Find where the given text appears and provide that cell's center as (x, y) coordinate. 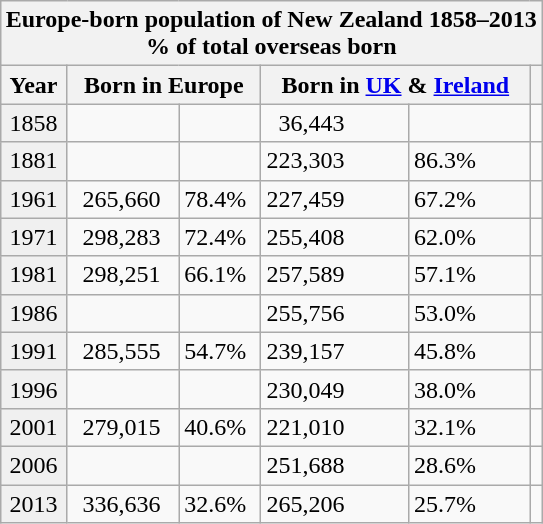
279,015 (123, 427)
298,283 (123, 237)
38.0% (470, 389)
53.0% (470, 313)
40.6% (220, 427)
230,049 (335, 389)
Europe-born population of New Zealand 1858–2013% of total overseas born (271, 34)
2013 (34, 503)
66.1% (220, 275)
223,303 (335, 161)
298,251 (123, 275)
1961 (34, 199)
Born in Europe (164, 85)
255,408 (335, 237)
1986 (34, 313)
1971 (34, 237)
86.3% (470, 161)
45.8% (470, 351)
32.6% (220, 503)
32.1% (470, 427)
72.4% (220, 237)
78.4% (220, 199)
336,636 (123, 503)
239,157 (335, 351)
1881 (34, 161)
25.7% (470, 503)
1981 (34, 275)
1996 (34, 389)
285,555 (123, 351)
Born in UK & Ireland (396, 85)
251,688 (335, 465)
227,459 (335, 199)
2001 (34, 427)
28.6% (470, 465)
62.0% (470, 237)
54.7% (220, 351)
265,660 (123, 199)
36,443 (335, 123)
265,206 (335, 503)
Year (34, 85)
255,756 (335, 313)
2006 (34, 465)
221,010 (335, 427)
257,589 (335, 275)
1991 (34, 351)
67.2% (470, 199)
57.1% (470, 275)
1858 (34, 123)
